Return [X, Y] of the center of cell containing provided text 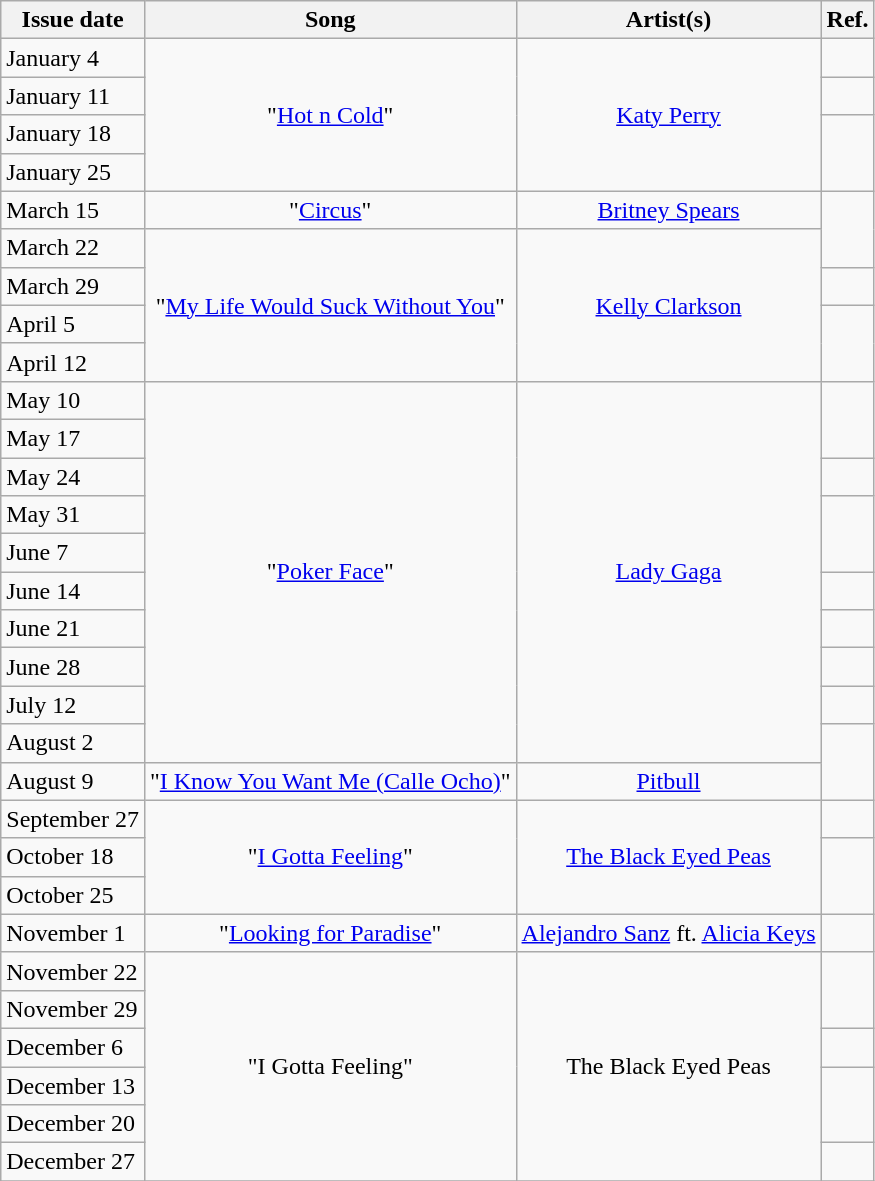
December 20 [73, 1124]
Alejandro Sanz ft. Alicia Keys [668, 933]
November 22 [73, 971]
Britney Spears [668, 210]
April 12 [73, 362]
May 17 [73, 438]
"I Know You Want Me (Calle Ocho)" [330, 781]
May 10 [73, 400]
Issue date [73, 20]
June 21 [73, 629]
September 27 [73, 819]
Artist(s) [668, 20]
May 24 [73, 477]
December 13 [73, 1085]
January 18 [73, 134]
"Looking for Paradise" [330, 933]
January 25 [73, 172]
November 1 [73, 933]
Song [330, 20]
April 5 [73, 324]
"Circus" [330, 210]
Katy Perry [668, 115]
August 2 [73, 743]
January 11 [73, 96]
December 6 [73, 1047]
March 22 [73, 248]
Ref. [848, 20]
December 27 [73, 1162]
July 12 [73, 705]
"Hot n Cold" [330, 115]
"My Life Would Suck Without You" [330, 305]
October 18 [73, 857]
March 15 [73, 210]
Pitbull [668, 781]
Lady Gaga [668, 572]
June 28 [73, 667]
Kelly Clarkson [668, 305]
June 14 [73, 591]
June 7 [73, 553]
May 31 [73, 515]
January 4 [73, 58]
October 25 [73, 895]
August 9 [73, 781]
March 29 [73, 286]
"Poker Face" [330, 572]
November 29 [73, 1009]
